Pinpoint the cell where the given text exists, returning its [x, y] midpoint coordinate. 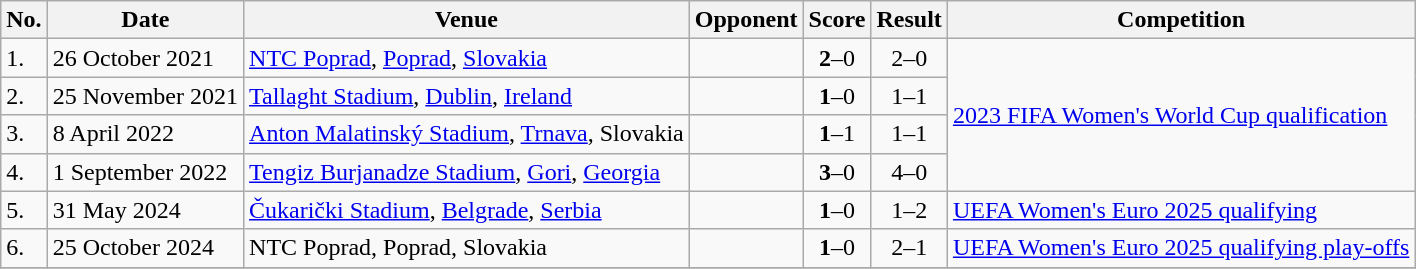
1–2 [909, 210]
3. [24, 134]
4. [24, 172]
Venue [467, 20]
Opponent [746, 20]
1 September 2022 [145, 172]
3–0 [837, 172]
No. [24, 20]
Competition [1180, 20]
Tengiz Burjanadze Stadium, Gori, Georgia [467, 172]
Result [909, 20]
Čukarički Stadium, Belgrade, Serbia [467, 210]
2. [24, 96]
6. [24, 248]
8 April 2022 [145, 134]
4–0 [909, 172]
5. [24, 210]
31 May 2024 [145, 210]
26 October 2021 [145, 58]
Tallaght Stadium, Dublin, Ireland [467, 96]
UEFA Women's Euro 2025 qualifying play-offs [1180, 248]
2023 FIFA Women's World Cup qualification [1180, 115]
Anton Malatinský Stadium, Trnava, Slovakia [467, 134]
1. [24, 58]
UEFA Women's Euro 2025 qualifying [1180, 210]
25 November 2021 [145, 96]
Date [145, 20]
25 October 2024 [145, 248]
Score [837, 20]
2–1 [909, 248]
